Search for the cell housing the specified text and yield its [x, y] center coordinate. 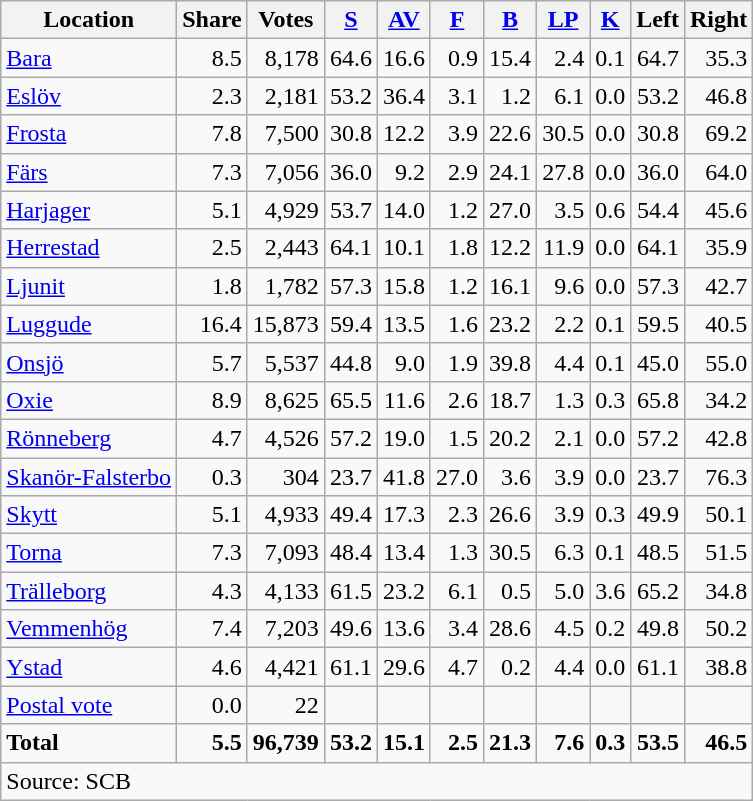
9.6 [564, 286]
2.9 [456, 172]
4,933 [286, 515]
9.0 [404, 362]
34.2 [718, 400]
45.0 [658, 362]
40.5 [718, 324]
3.1 [456, 96]
2.2 [564, 324]
0.6 [610, 210]
9.2 [404, 172]
22 [286, 705]
29.6 [404, 667]
Färs [89, 172]
2.1 [564, 438]
4.5 [564, 629]
14.0 [404, 210]
35.9 [718, 248]
17.3 [404, 515]
Onsjö [89, 362]
65.2 [658, 591]
2.4 [564, 58]
Skytt [89, 515]
61.5 [350, 591]
42.7 [718, 286]
4.3 [212, 591]
1,782 [286, 286]
16.4 [212, 324]
53.7 [350, 210]
4.6 [212, 667]
19.0 [404, 438]
15.1 [404, 743]
S [350, 20]
36.4 [404, 96]
15,873 [286, 324]
Total [89, 743]
49.8 [658, 629]
5.7 [212, 362]
5,537 [286, 362]
18.7 [510, 400]
Location [89, 20]
Oxie [89, 400]
7.6 [564, 743]
Votes [286, 20]
69.2 [718, 134]
46.5 [718, 743]
45.6 [718, 210]
55.0 [718, 362]
Left [658, 20]
Postal vote [89, 705]
38.8 [718, 667]
50.2 [718, 629]
0.5 [510, 591]
Herrestad [89, 248]
6.3 [564, 553]
Luggude [89, 324]
Vemmenhög [89, 629]
22.6 [510, 134]
4,929 [286, 210]
96,739 [286, 743]
7.4 [212, 629]
5.0 [564, 591]
4,526 [286, 438]
10.1 [404, 248]
24.1 [510, 172]
AV [404, 20]
13.4 [404, 553]
48.5 [658, 553]
8,625 [286, 400]
59.4 [350, 324]
51.5 [718, 553]
Harjager [89, 210]
2,443 [286, 248]
64.6 [350, 58]
44.8 [350, 362]
Skanör-Falsterbo [89, 477]
Frosta [89, 134]
Source: SCB [377, 781]
Share [212, 20]
39.8 [510, 362]
Ljunit [89, 286]
21.3 [510, 743]
16.6 [404, 58]
4,421 [286, 667]
15.8 [404, 286]
Trälleborg [89, 591]
11.6 [404, 400]
4,133 [286, 591]
41.8 [404, 477]
7,056 [286, 172]
34.8 [718, 591]
64.7 [658, 58]
F [456, 20]
28.6 [510, 629]
54.4 [658, 210]
Right [718, 20]
27.8 [564, 172]
Torna [89, 553]
Ystad [89, 667]
26.6 [510, 515]
49.9 [658, 515]
59.5 [658, 324]
5.5 [212, 743]
35.3 [718, 58]
65.5 [350, 400]
K [610, 20]
7,500 [286, 134]
65.8 [658, 400]
11.9 [564, 248]
8.5 [212, 58]
49.6 [350, 629]
13.5 [404, 324]
3.5 [564, 210]
53.5 [658, 743]
B [510, 20]
Bara [89, 58]
15.4 [510, 58]
7,203 [286, 629]
LP [564, 20]
0.9 [456, 58]
76.3 [718, 477]
16.1 [510, 286]
7.8 [212, 134]
46.8 [718, 96]
Eslöv [89, 96]
42.8 [718, 438]
304 [286, 477]
64.0 [718, 172]
8.9 [212, 400]
48.4 [350, 553]
49.4 [350, 515]
20.2 [510, 438]
3.4 [456, 629]
50.1 [718, 515]
1.9 [456, 362]
2.6 [456, 400]
13.6 [404, 629]
8,178 [286, 58]
1.6 [456, 324]
7,093 [286, 553]
Rönneberg [89, 438]
1.5 [456, 438]
2,181 [286, 96]
